Capture the cell that displays the provided text and extract its (x, y) central coordinate. 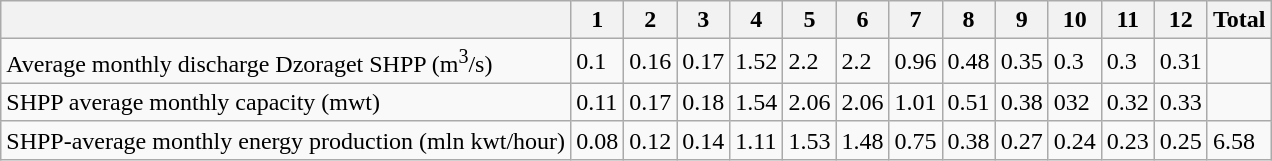
0.31 (1180, 62)
SHPP-average monthly energy production (mln kwt/hour) (286, 140)
0.96 (916, 62)
0.11 (598, 102)
4 (756, 20)
12 (1180, 20)
1.52 (756, 62)
10 (1074, 20)
11 (1128, 20)
0.35 (1022, 62)
0.08 (598, 140)
0.23 (1128, 140)
1.53 (810, 140)
3 (704, 20)
Average monthly discharge Dzoraget SHPP (m3/s) (286, 62)
0.16 (650, 62)
1.48 (862, 140)
5 (810, 20)
0.75 (916, 140)
1.01 (916, 102)
0.27 (1022, 140)
0.32 (1128, 102)
032 (1074, 102)
0.51 (968, 102)
0.48 (968, 62)
1 (598, 20)
2 (650, 20)
8 (968, 20)
0.12 (650, 140)
Total (1239, 20)
7 (916, 20)
0.33 (1180, 102)
0.14 (704, 140)
0.24 (1074, 140)
0.25 (1180, 140)
0.1 (598, 62)
0.18 (704, 102)
9 (1022, 20)
1.11 (756, 140)
6.58 (1239, 140)
1.54 (756, 102)
6 (862, 20)
SHPP average monthly capacity (mwt) (286, 102)
